Return (x, y) of the center of cell containing provided text 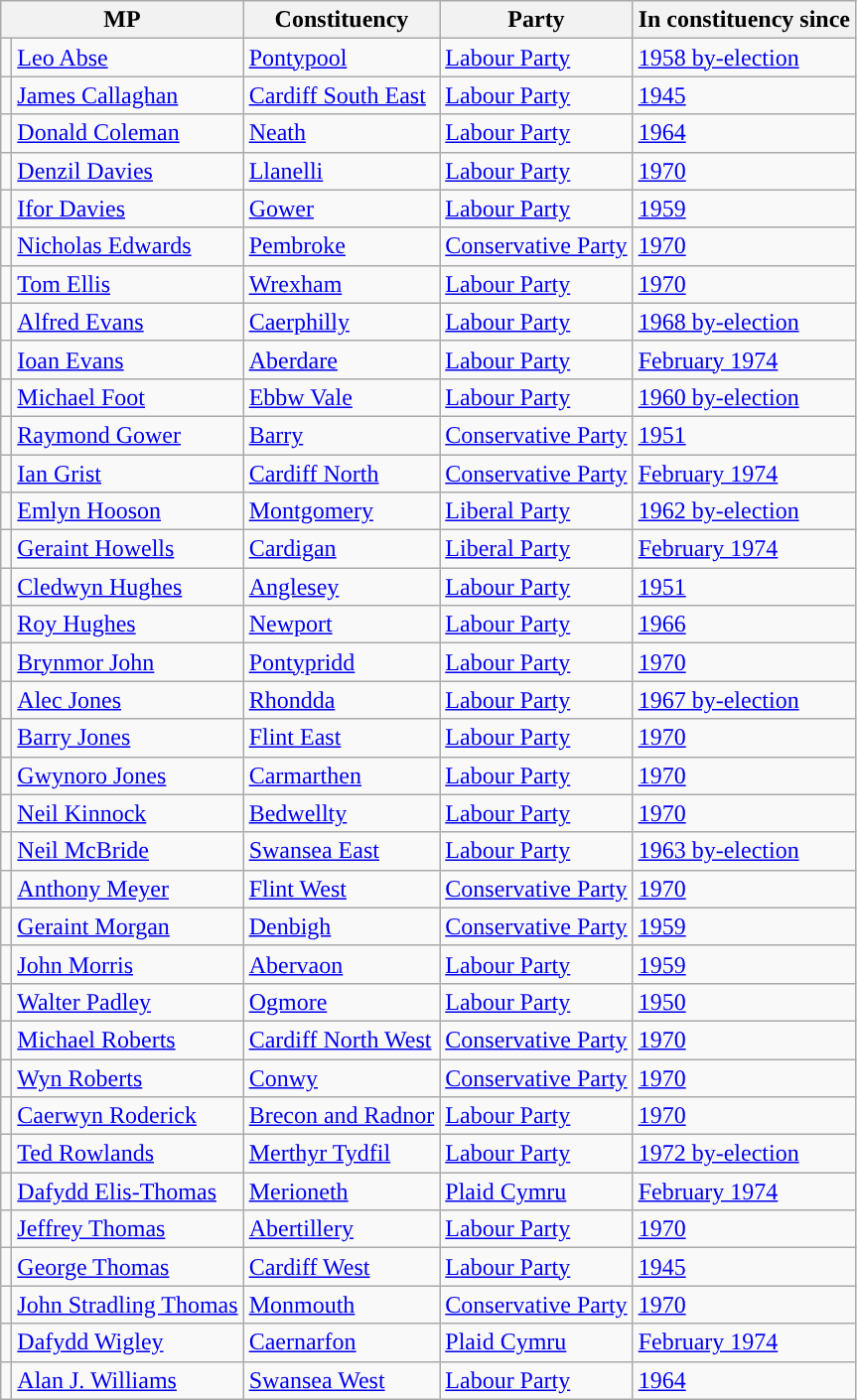
Aberdare (342, 359)
Gower (342, 209)
Cardiff North (342, 474)
Anglesey (342, 587)
Alec Jones (127, 700)
In constituency since (744, 20)
Caernarfon (342, 1342)
Barry (342, 435)
Bedwellty (342, 813)
1950 (744, 1002)
Geraint Howells (127, 549)
Caerwyn Roderick (127, 1116)
Leo Abse (127, 58)
Emlyn Hooson (127, 511)
1962 by-election (744, 511)
Ogmore (342, 1002)
Brynmor John (127, 662)
Ioan Evans (127, 359)
Flint West (342, 889)
Cledwyn Hughes (127, 587)
1960 by-election (744, 397)
Denbigh (342, 926)
Pembroke (342, 246)
Cardiff North West (342, 1040)
Cardigan (342, 549)
George Thomas (127, 1267)
Ebbw Vale (342, 397)
Party (536, 20)
1963 by-election (744, 851)
Barry Jones (127, 738)
MP (122, 20)
Rhondda (342, 700)
Walter Padley (127, 1002)
Merioneth (342, 1191)
James Callaghan (127, 95)
Wrexham (342, 284)
1967 by-election (744, 700)
Neil Kinnock (127, 813)
Constituency (342, 20)
Denzil Davies (127, 171)
Dafydd Wigley (127, 1342)
Ted Rowlands (127, 1154)
Neil McBride (127, 851)
John Morris (127, 964)
1968 by-election (744, 322)
Geraint Morgan (127, 926)
Roy Hughes (127, 625)
Pontypridd (342, 662)
Swansea West (342, 1380)
Montgomery (342, 511)
Gwynoro Jones (127, 775)
Abervaon (342, 964)
Michael Roberts (127, 1040)
Ifor Davies (127, 209)
Cardiff West (342, 1267)
Nicholas Edwards (127, 246)
Raymond Gower (127, 435)
Jeffrey Thomas (127, 1229)
Swansea East (342, 851)
Monmouth (342, 1305)
Alan J. Williams (127, 1380)
Flint East (342, 738)
Carmarthen (342, 775)
Llanelli (342, 171)
Michael Foot (127, 397)
Ian Grist (127, 474)
John Stradling Thomas (127, 1305)
Donald Coleman (127, 133)
Conwy (342, 1077)
Pontypool (342, 58)
Caerphilly (342, 322)
Newport (342, 625)
Wyn Roberts (127, 1077)
1966 (744, 625)
Tom Ellis (127, 284)
Merthyr Tydfil (342, 1154)
1958 by-election (744, 58)
Brecon and Radnor (342, 1116)
Abertillery (342, 1229)
Neath (342, 133)
Anthony Meyer (127, 889)
Cardiff South East (342, 95)
1972 by-election (744, 1154)
Dafydd Elis-Thomas (127, 1191)
Alfred Evans (127, 322)
